For the text-containing cell, return its midpoint in [X, Y] coordinate format. 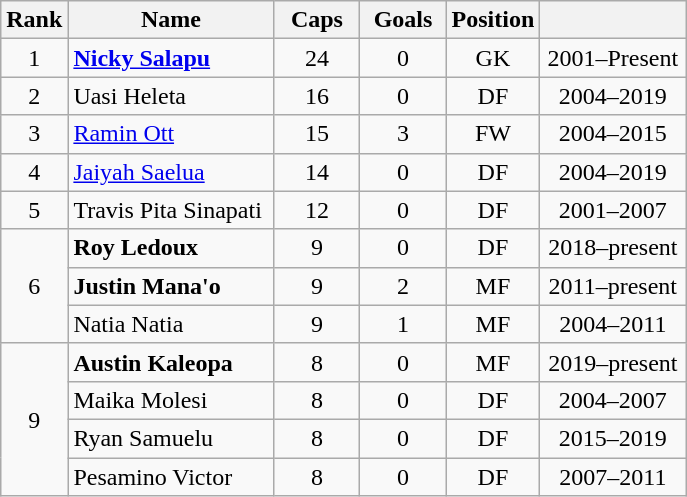
2007–2011 [613, 477]
Nicky Salapu [171, 58]
Jaiyah Saelua [171, 172]
Pesamino Victor [171, 477]
2004–2015 [613, 134]
5 [34, 210]
FW [493, 134]
Rank [34, 20]
Name [171, 20]
Ramin Ott [171, 134]
Maika Molesi [171, 400]
Justin Mana'o [171, 286]
2011–present [613, 286]
Position [493, 20]
4 [34, 172]
Ryan Samuelu [171, 438]
Caps [317, 20]
Uasi Heleta [171, 96]
24 [317, 58]
16 [317, 96]
14 [317, 172]
2004–2007 [613, 400]
15 [317, 134]
Austin Kaleopa [171, 362]
2001–Present [613, 58]
Natia Natia [171, 324]
12 [317, 210]
2001–2007 [613, 210]
GK [493, 58]
Roy Ledoux [171, 248]
Travis Pita Sinapati [171, 210]
2004–2011 [613, 324]
2015–2019 [613, 438]
Goals [403, 20]
6 [34, 286]
2019–present [613, 362]
2018–present [613, 248]
